Provide the (x, y) coordinate of the cell's center where the given text is located.  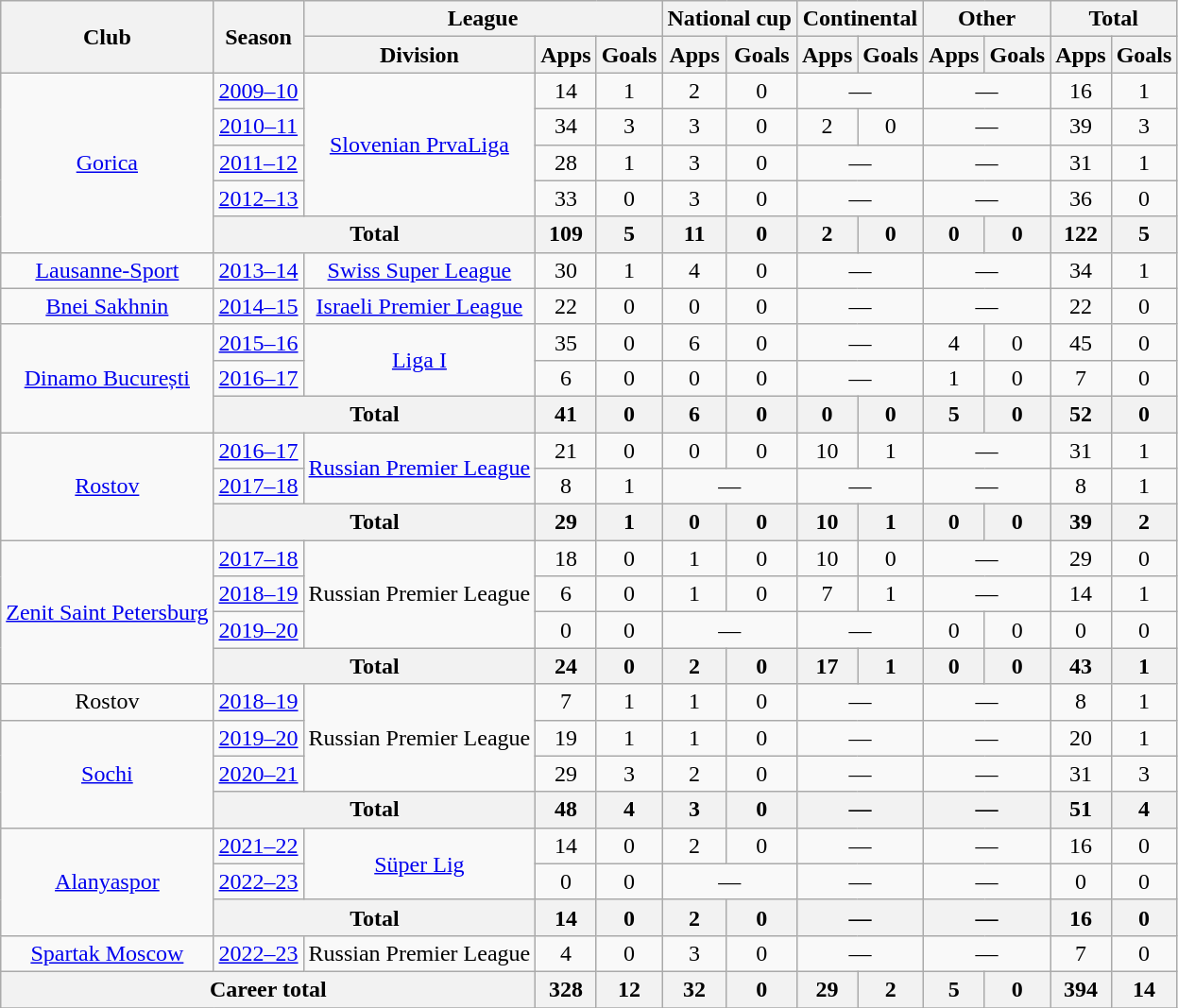
33 (566, 198)
Alanyaspor (108, 881)
2021–22 (259, 846)
Other (987, 19)
Career total (268, 989)
Zenit Saint Petersburg (108, 612)
11 (694, 234)
2014–15 (259, 306)
35 (566, 342)
2012–13 (259, 198)
Division (419, 55)
Lausanne-Sport (108, 270)
28 (566, 162)
Gorica (108, 162)
17 (827, 666)
2011–12 (259, 162)
51 (1081, 810)
52 (1081, 414)
Israeli Premier League (419, 306)
43 (1081, 666)
2010–11 (259, 127)
41 (566, 414)
30 (566, 270)
36 (1081, 198)
Süper Lig (419, 863)
18 (566, 558)
2013–14 (259, 270)
Season (259, 37)
24 (566, 666)
21 (566, 451)
19 (566, 738)
Dinamo București (108, 378)
Swiss Super League (419, 270)
Liga I (419, 360)
Club (108, 37)
45 (1081, 342)
20 (1081, 738)
2015–16 (259, 342)
League (483, 19)
Sochi (108, 774)
12 (629, 989)
Bnei Sakhnin (108, 306)
National cup (729, 19)
Continental (860, 19)
2009–10 (259, 91)
32 (694, 989)
122 (1081, 234)
109 (566, 234)
328 (566, 989)
Slovenian PrvaLiga (419, 145)
48 (566, 810)
394 (1081, 989)
2020–21 (259, 774)
Spartak Moscow (108, 953)
